Capture the cell that displays the provided text and extract its [X, Y] central coordinate. 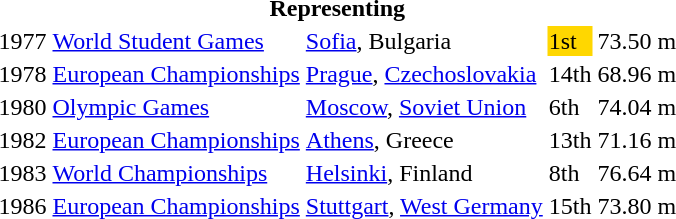
World Championships [176, 173]
Moscow, Soviet Union [424, 107]
6th [570, 107]
World Student Games [176, 41]
Olympic Games [176, 107]
Athens, Greece [424, 140]
Prague, Czechoslovakia [424, 74]
8th [570, 173]
1st [570, 41]
13th [570, 140]
14th [570, 74]
Helsinki, Finland [424, 173]
Sofia, Bulgaria [424, 41]
